Scan for the cell matching the given text and deliver its [x, y] coordinate at center. 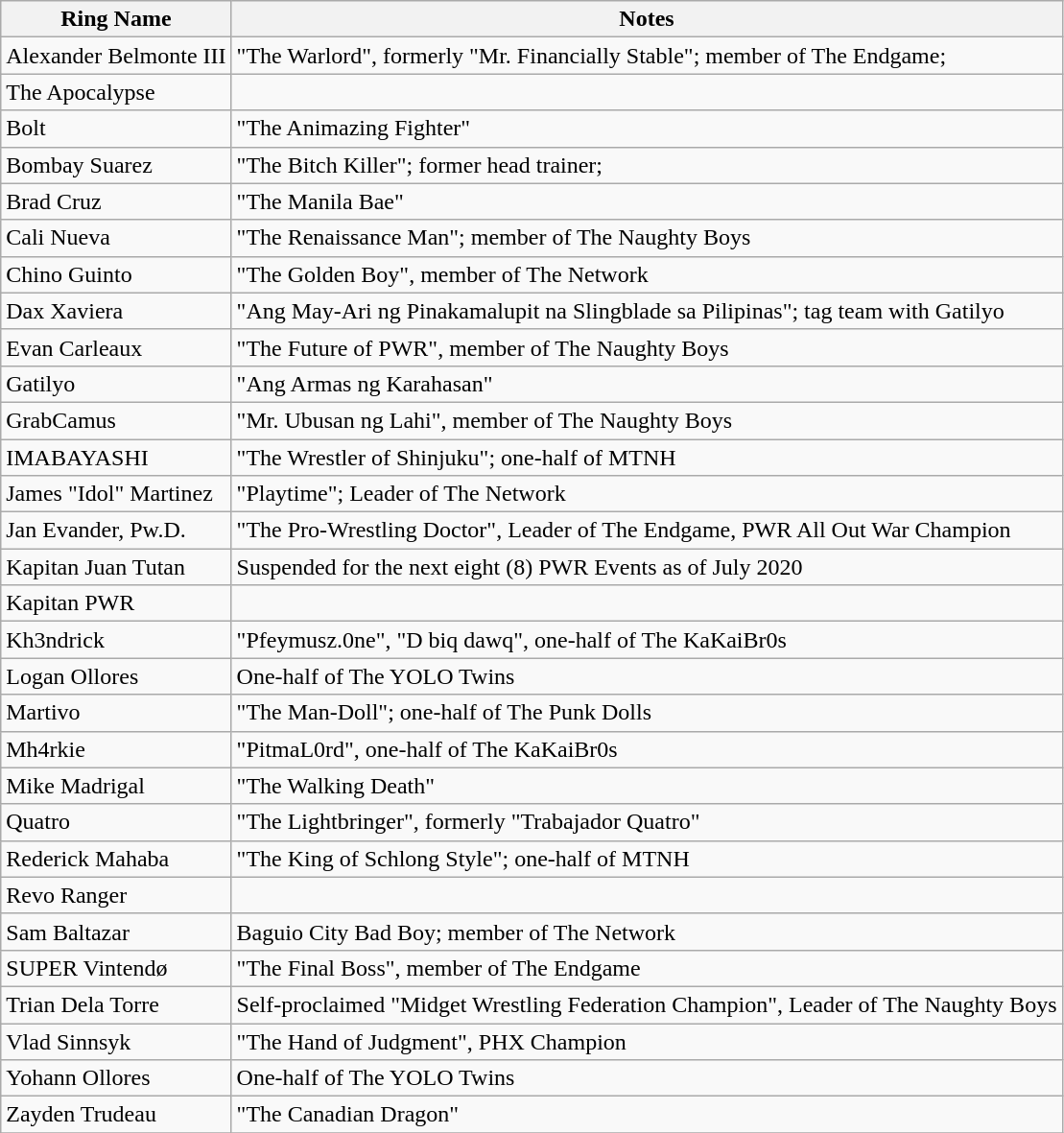
Kapitan PWR [116, 603]
"The Golden Boy", member of The Network [647, 274]
"The Future of PWR", member of The Naughty Boys [647, 347]
"The Warlord", formerly "Mr. Financially Stable"; member of The Endgame; [647, 56]
"The Bitch Killer"; former head trainer; [647, 165]
Sam Baltazar [116, 932]
"The Wrestler of Shinjuku"; one-half of MTNH [647, 458]
"Playtime"; Leader of The Network [647, 494]
"The Man-Doll"; one-half of The Punk Dolls [647, 713]
"Ang May-Ari ng Pinakamalupit na Slingblade sa Pilipinas"; tag team with Gatilyo [647, 311]
Gatilyo [116, 384]
Bombay Suarez [116, 165]
GrabCamus [116, 420]
"The King of Schlong Style"; one-half of MTNH [647, 859]
"Mr. Ubusan ng Lahi", member of The Naughty Boys [647, 420]
Jan Evander, Pw.D. [116, 531]
Revo Ranger [116, 895]
"The Canadian Dragon" [647, 1115]
Rederick Mahaba [116, 859]
Self-proclaimed "Midget Wrestling Federation Champion", Leader of The Naughty Boys [647, 1004]
Mh4rkie [116, 749]
IMABAYASHI [116, 458]
Suspended for the next eight (8) PWR Events as of July 2020 [647, 567]
James "Idol" Martinez [116, 494]
"The Manila Bae" [647, 201]
Evan Carleaux [116, 347]
Kh3ndrick [116, 640]
Dax Xaviera [116, 311]
"Pfeymusz.0ne", "D biq dawq", one-half of The KaKaiBr0s [647, 640]
The Apocalypse [116, 92]
"The Lightbringer", formerly "Trabajador Quatro" [647, 822]
Alexander Belmonte III [116, 56]
"PitmaL0rd", one-half of The KaKaiBr0s [647, 749]
Chino Guinto [116, 274]
"The Final Boss", member of The Endgame [647, 968]
Zayden Trudeau [116, 1115]
Vlad Sinnsyk [116, 1041]
Cali Nueva [116, 238]
"The Animazing Fighter" [647, 129]
Yohann Ollores [116, 1078]
"The Pro-Wrestling Doctor", Leader of The Endgame, PWR All Out War Champion [647, 531]
"The Walking Death" [647, 786]
Kapitan Juan Tutan [116, 567]
Mike Madrigal [116, 786]
Quatro [116, 822]
Baguio City Bad Boy; member of The Network [647, 932]
"Ang Armas ng Karahasan" [647, 384]
Martivo [116, 713]
Trian Dela Torre [116, 1004]
Ring Name [116, 19]
"The Hand of Judgment", PHX Champion [647, 1041]
Brad Cruz [116, 201]
Notes [647, 19]
"The Renaissance Man"; member of The Naughty Boys [647, 238]
Logan Ollores [116, 676]
Bolt [116, 129]
SUPER Vintendø [116, 968]
